From the cell containing the given text, extract its center point as [X, Y] coordinate. 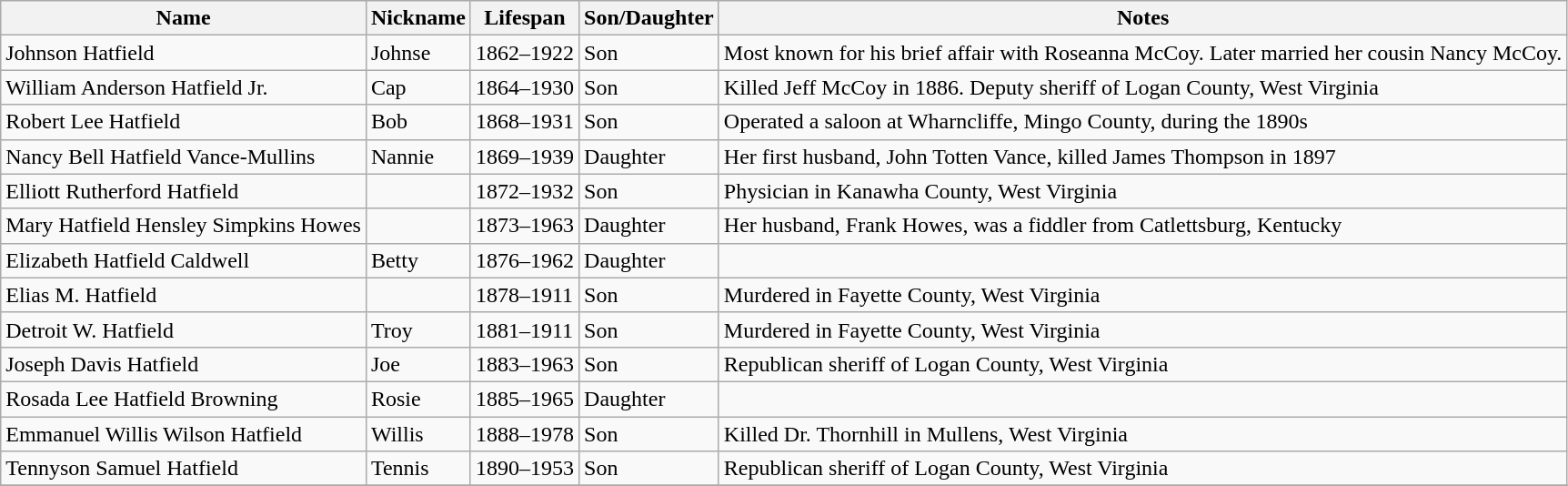
Killed Dr. Thornhill in Mullens, West Virginia [1142, 434]
Rosie [418, 399]
Mary Hatfield Hensley Simpkins Howes [184, 226]
Most known for his brief affair with Roseanna McCoy. Later married her cousin Nancy McCoy. [1142, 53]
Joseph Davis Hatfield [184, 364]
1890–1953 [524, 469]
Physician in Kanawha County, West Virginia [1142, 191]
1888–1978 [524, 434]
Troy [418, 329]
Tennis [418, 469]
Emmanuel Willis Wilson Hatfield [184, 434]
1864–1930 [524, 87]
1878–1911 [524, 295]
Cap [418, 87]
Her first husband, John Totten Vance, killed James Thompson in 1897 [1142, 157]
Johnson Hatfield [184, 53]
Elliott Rutherford Hatfield [184, 191]
Notes [1142, 18]
1873–1963 [524, 226]
Nancy Bell Hatfield Vance-Mullins [184, 157]
Lifespan [524, 18]
Detroit W. Hatfield [184, 329]
Elizabeth Hatfield Caldwell [184, 260]
William Anderson Hatfield Jr. [184, 87]
1883–1963 [524, 364]
Bob [418, 122]
Name [184, 18]
Tennyson Samuel Hatfield [184, 469]
1868–1931 [524, 122]
Son/Daughter [649, 18]
Nickname [418, 18]
Johnse [418, 53]
1862–1922 [524, 53]
1881–1911 [524, 329]
Betty [418, 260]
Operated a saloon at Wharncliffe, Mingo County, during the 1890s [1142, 122]
Nannie [418, 157]
Elias M. Hatfield [184, 295]
Rosada Lee Hatfield Browning [184, 399]
1872–1932 [524, 191]
1885–1965 [524, 399]
Joe [418, 364]
Killed Jeff McCoy in 1886. Deputy sheriff of Logan County, West Virginia [1142, 87]
Robert Lee Hatfield [184, 122]
Her husband, Frank Howes, was a fiddler from Catlettsburg, Kentucky [1142, 226]
1876–1962 [524, 260]
1869–1939 [524, 157]
Willis [418, 434]
